For the text-containing cell, return its midpoint in [X, Y] coordinate format. 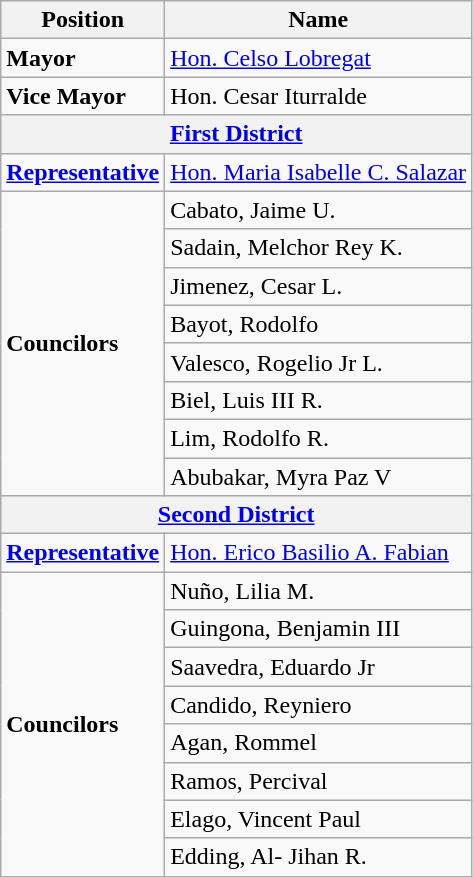
Second District [236, 515]
Vice Mayor [83, 96]
First District [236, 134]
Position [83, 20]
Jimenez, Cesar L. [318, 286]
Agan, Rommel [318, 743]
Hon. Erico Basilio A. Fabian [318, 553]
Mayor [83, 58]
Hon. Cesar Iturralde [318, 96]
Edding, Al- Jihan R. [318, 857]
Sadain, Melchor Rey K. [318, 248]
Elago, Vincent Paul [318, 819]
Hon. Celso Lobregat [318, 58]
Nuño, Lilia M. [318, 591]
Ramos, Percival [318, 781]
Lim, Rodolfo R. [318, 438]
Biel, Luis III R. [318, 400]
Guingona, Benjamin III [318, 629]
Cabato, Jaime U. [318, 210]
Bayot, Rodolfo [318, 324]
Candido, Reyniero [318, 705]
Abubakar, Myra Paz V [318, 477]
Hon. Maria Isabelle C. Salazar [318, 172]
Saavedra, Eduardo Jr [318, 667]
Name [318, 20]
Valesco, Rogelio Jr L. [318, 362]
